Detect which cell encompasses the target text, then output its [X, Y] center coordinate. 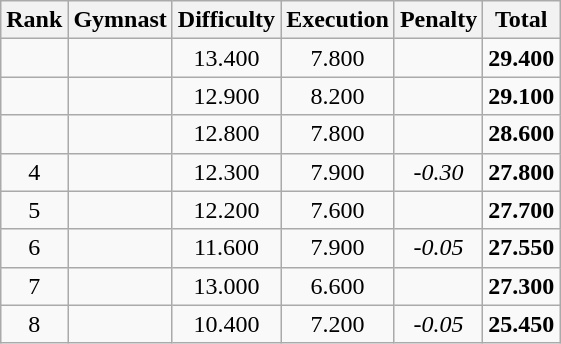
12.200 [226, 210]
6 [34, 248]
7.600 [338, 210]
Difficulty [226, 20]
10.400 [226, 324]
Rank [34, 20]
13.400 [226, 58]
4 [34, 172]
-0.30 [438, 172]
8 [34, 324]
11.600 [226, 248]
27.800 [522, 172]
27.300 [522, 286]
29.400 [522, 58]
Total [522, 20]
7.200 [338, 324]
Execution [338, 20]
5 [34, 210]
7 [34, 286]
12.900 [226, 96]
27.700 [522, 210]
13.000 [226, 286]
Gymnast [120, 20]
12.300 [226, 172]
6.600 [338, 286]
28.600 [522, 134]
Penalty [438, 20]
12.800 [226, 134]
8.200 [338, 96]
29.100 [522, 96]
25.450 [522, 324]
27.550 [522, 248]
